Scan for the cell matching the given text and deliver its [X, Y] coordinate at center. 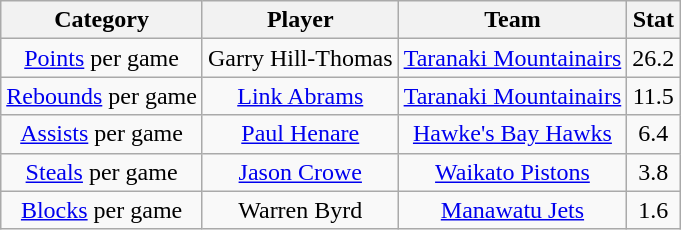
Garry Hill-Thomas [300, 58]
3.8 [654, 172]
Link Abrams [300, 96]
Rebounds per game [102, 96]
Warren Byrd [300, 210]
Points per game [102, 58]
Assists per game [102, 134]
Team [512, 20]
1.6 [654, 210]
Stat [654, 20]
Hawke's Bay Hawks [512, 134]
Player [300, 20]
Waikato Pistons [512, 172]
26.2 [654, 58]
Manawatu Jets [512, 210]
11.5 [654, 96]
6.4 [654, 134]
Category [102, 20]
Jason Crowe [300, 172]
Steals per game [102, 172]
Blocks per game [102, 210]
Paul Henare [300, 134]
